Capture the cell that displays the provided text and extract its [x, y] central coordinate. 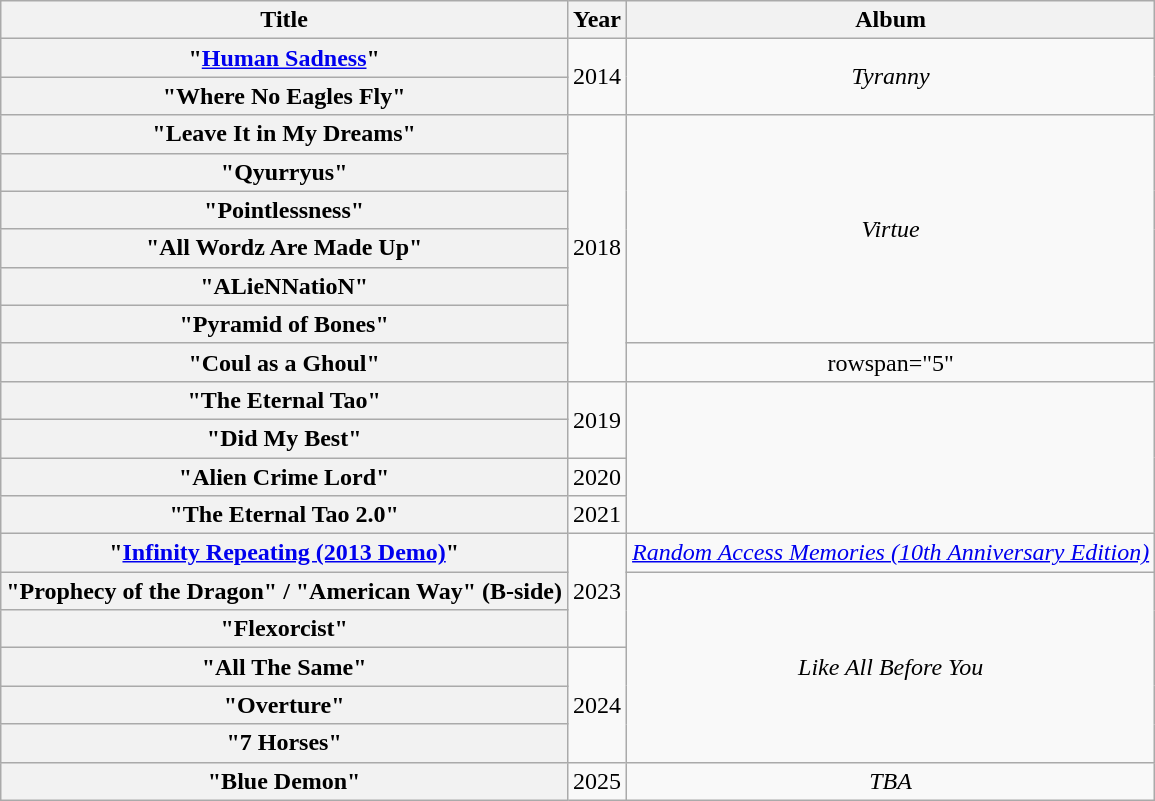
2018 [598, 248]
TBA [891, 781]
"Leave It in My Dreams" [284, 134]
"Did My Best" [284, 438]
"All The Same" [284, 667]
Random Access Memories (10th Anniversary Edition) [891, 553]
Tyranny [891, 77]
"The Eternal Tao" [284, 400]
"Infinity Repeating (2013 Demo)" [284, 553]
"Pyramid of Bones" [284, 324]
2023 [598, 591]
"7 Horses" [284, 743]
2019 [598, 419]
Like All Before You [891, 667]
Year [598, 20]
2020 [598, 477]
"Blue Demon" [284, 781]
"Prophecy of the Dragon" / "American Way" (B-side) [284, 591]
"Coul as a Ghoul" [284, 362]
rowspan="5" [891, 362]
"All Wordz Are Made Up" [284, 248]
2014 [598, 77]
"Pointlessness" [284, 210]
2021 [598, 515]
"Overture" [284, 705]
"Alien Crime Lord" [284, 477]
Virtue [891, 229]
Album [891, 20]
"Human Sadness" [284, 58]
2025 [598, 781]
"ALieNNatioN" [284, 286]
"The Eternal Tao 2.0" [284, 515]
Title [284, 20]
"Where No Eagles Fly" [284, 96]
2024 [598, 705]
"Qyurryus" [284, 172]
"Flexorcist" [284, 629]
